Capture the cell that displays the provided text and extract its [x, y] central coordinate. 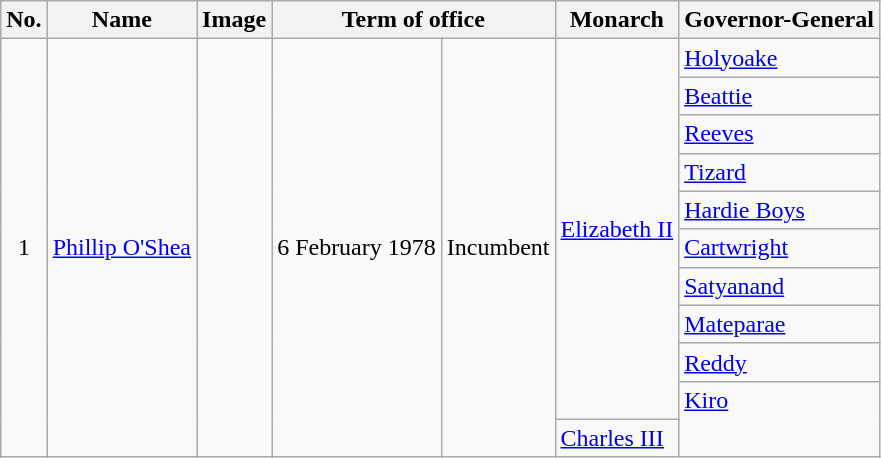
Image [234, 20]
Beattie [780, 96]
Elizabeth II [617, 229]
Charles III [617, 438]
1 [24, 248]
No. [24, 20]
Governor-General [780, 20]
Reddy [780, 362]
Hardie Boys [780, 210]
Name [122, 20]
Phillip O'Shea [122, 248]
Incumbent [498, 248]
Cartwright [780, 248]
6 February 1978 [357, 248]
Kiro [780, 400]
Satyanand [780, 286]
Tizard [780, 172]
Reeves [780, 134]
Term of office [414, 20]
Monarch [617, 20]
Mateparae [780, 324]
Holyoake [780, 58]
